From the cell containing the given text, extract its center point as [x, y] coordinate. 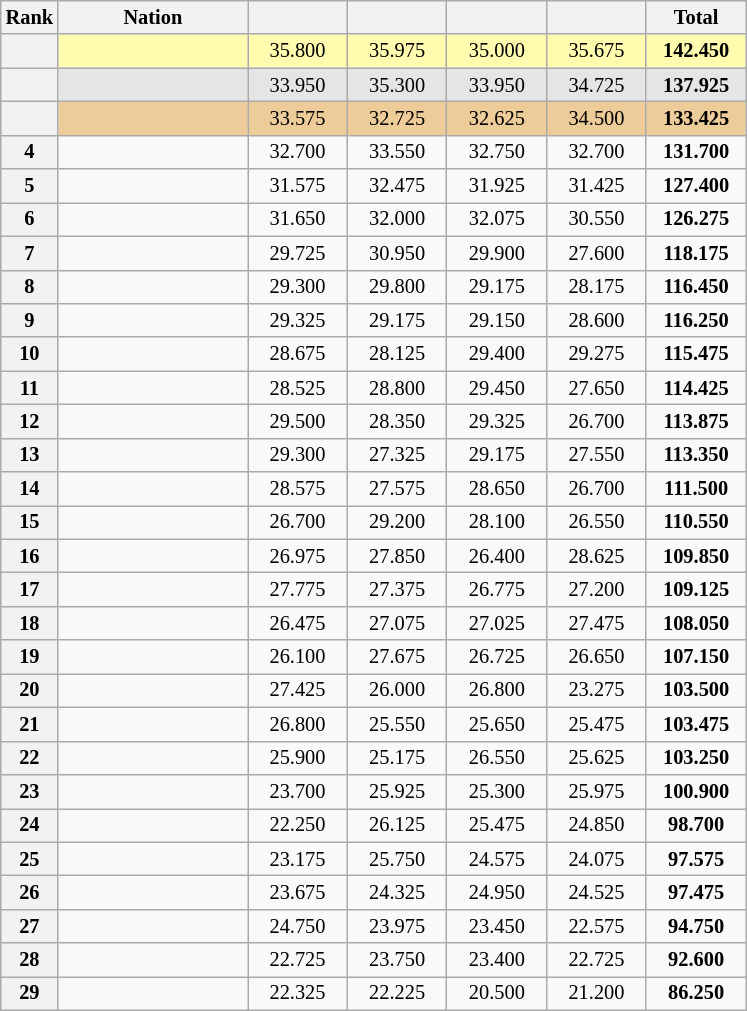
142.450 [696, 51]
31.650 [298, 219]
12 [30, 421]
24.750 [298, 926]
29.725 [298, 253]
20.500 [497, 993]
24.325 [397, 892]
35.675 [597, 51]
25.300 [497, 791]
118.175 [696, 253]
32.725 [397, 118]
35.800 [298, 51]
28.800 [397, 388]
26.000 [397, 690]
94.750 [696, 926]
23.675 [298, 892]
23.750 [397, 960]
131.700 [696, 152]
8 [30, 287]
137.925 [696, 85]
25.900 [298, 758]
114.425 [696, 388]
25.625 [597, 758]
6 [30, 219]
97.575 [696, 859]
24.850 [597, 825]
29.200 [397, 522]
27 [30, 926]
115.475 [696, 354]
27.650 [597, 388]
5 [30, 186]
126.275 [696, 219]
26.775 [497, 589]
7 [30, 253]
21.200 [597, 993]
29.450 [497, 388]
27.575 [397, 489]
Rank [30, 17]
27.600 [597, 253]
108.050 [696, 623]
26 [30, 892]
28.125 [397, 354]
29.800 [397, 287]
26.400 [497, 556]
28.600 [597, 320]
29.150 [497, 320]
29.900 [497, 253]
13 [30, 455]
24.950 [497, 892]
31.575 [298, 186]
23.700 [298, 791]
15 [30, 522]
92.600 [696, 960]
27.025 [497, 623]
25.550 [397, 724]
26.650 [597, 657]
4 [30, 152]
113.875 [696, 421]
98.700 [696, 825]
26.725 [497, 657]
34.725 [597, 85]
Total [696, 17]
27.325 [397, 455]
28.525 [298, 388]
22.250 [298, 825]
9 [30, 320]
109.850 [696, 556]
25 [30, 859]
31.925 [497, 186]
20 [30, 690]
Nation [153, 17]
28.575 [298, 489]
29.400 [497, 354]
33.575 [298, 118]
21 [30, 724]
14 [30, 489]
28.650 [497, 489]
32.000 [397, 219]
22.225 [397, 993]
33.550 [397, 152]
113.350 [696, 455]
24.525 [597, 892]
100.900 [696, 791]
26.100 [298, 657]
111.500 [696, 489]
34.500 [597, 118]
28.175 [597, 287]
30.550 [597, 219]
11 [30, 388]
27.200 [597, 589]
17 [30, 589]
32.750 [497, 152]
27.850 [397, 556]
27.775 [298, 589]
24 [30, 825]
27.550 [597, 455]
28.350 [397, 421]
27.675 [397, 657]
27.375 [397, 589]
27.425 [298, 690]
22.575 [597, 926]
86.250 [696, 993]
18 [30, 623]
25.750 [397, 859]
133.425 [696, 118]
27.475 [597, 623]
35.975 [397, 51]
22 [30, 758]
30.950 [397, 253]
103.475 [696, 724]
29 [30, 993]
24.575 [497, 859]
10 [30, 354]
23.175 [298, 859]
29.275 [597, 354]
110.550 [696, 522]
25.925 [397, 791]
23.450 [497, 926]
27.075 [397, 623]
29.500 [298, 421]
97.475 [696, 892]
23 [30, 791]
25.175 [397, 758]
28 [30, 960]
35.000 [497, 51]
116.250 [696, 320]
19 [30, 657]
103.250 [696, 758]
28.625 [597, 556]
28.675 [298, 354]
28.100 [497, 522]
23.975 [397, 926]
35.300 [397, 85]
26.125 [397, 825]
127.400 [696, 186]
109.125 [696, 589]
22.325 [298, 993]
25.650 [497, 724]
32.625 [497, 118]
32.075 [497, 219]
26.975 [298, 556]
16 [30, 556]
103.500 [696, 690]
107.150 [696, 657]
31.425 [597, 186]
25.975 [597, 791]
32.475 [397, 186]
24.075 [597, 859]
23.275 [597, 690]
116.450 [696, 287]
23.400 [497, 960]
26.475 [298, 623]
